Extract the [X, Y] coordinate from the center of the cell holding the provided text.  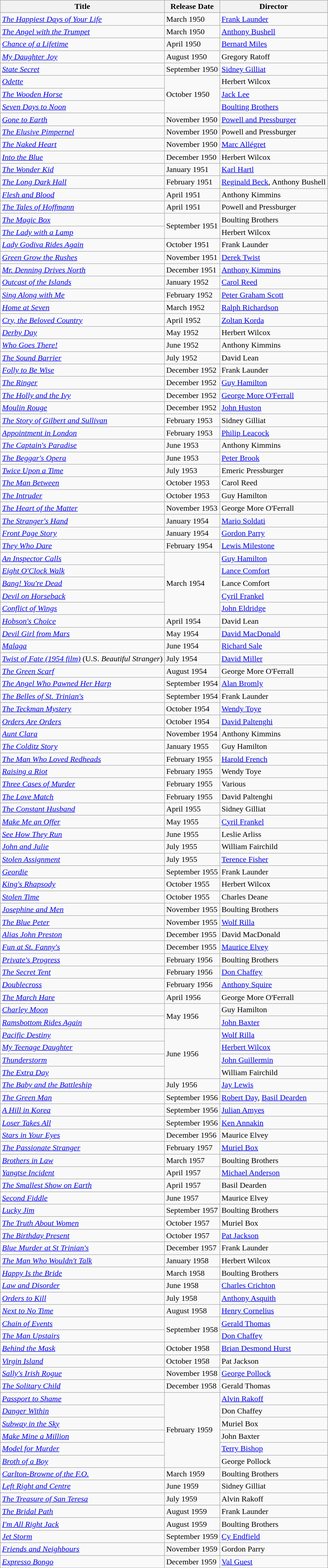
March 1954 [192, 584]
Gregory Ratoff [274, 57]
Flesh and Blood [82, 195]
December 1951 [192, 270]
Director [274, 7]
Peter Brook [274, 458]
Doublecross [82, 985]
January 1955 [192, 746]
The Green Scarf [82, 671]
February 1957 [192, 1148]
Anthony Squire [274, 985]
Private's Progress [82, 960]
Broth of a Boy [82, 1461]
Happy Is the Bride [82, 1273]
Fun at St. Fanny's [82, 947]
Brothers in Law [82, 1160]
Henry Cornelius [274, 1311]
Jay Lewis [274, 1085]
The Constant Husband [82, 809]
Josephine and Men [82, 909]
Next to No Time [82, 1311]
April 1954 [192, 621]
The Green Man [82, 1098]
Orders to Kill [82, 1298]
Folly to Be Wise [82, 370]
The Story of Gilbert and Sullivan [82, 420]
Cy Endfield [274, 1536]
Ramsbottom Rides Again [82, 1022]
Robert Day, Basil Dearden [274, 1098]
The Solitary Child [82, 1386]
July 1959 [192, 1499]
March 1957 [192, 1160]
David Miller [274, 659]
Charles Crichton [274, 1286]
Sally's Irish Rogue [82, 1374]
Anthony Asquith [274, 1298]
Derby Day [82, 332]
Danger Within [82, 1411]
The Beggar's Opera [82, 458]
Brian Desmond Hurst [274, 1348]
The Man Upstairs [82, 1336]
January 1951 [192, 170]
The Lady with a Lamp [82, 232]
Basil Dearden [274, 1185]
The Passionate Stranger [82, 1148]
December 1956 [192, 1135]
Twist of Fate (1954 film) (U.S. Beautiful Stranger) [82, 659]
Model for Murder [82, 1449]
State Secret [82, 69]
September 1951 [192, 226]
July 1956 [192, 1085]
An Inspector Calls [82, 558]
The Sound Barrier [82, 357]
See How They Run [82, 834]
May 1956 [192, 1016]
Sing Along with Me [82, 295]
Green Grow the Rushes [82, 257]
August 1954 [192, 671]
January 1952 [192, 282]
John Eldridge [274, 609]
June 1955 [192, 834]
The Teckman Mystery [82, 709]
Richard Sale [274, 646]
Blue Murder at St Trinian's [82, 1248]
Second Fiddle [82, 1198]
The Angel Who Pawned Her Harp [82, 684]
Home at Seven [82, 307]
June 1956 [192, 1054]
The Long Dark Hall [82, 182]
July 1954 [192, 659]
February 1951 [192, 182]
The Intruder [82, 496]
Raising a Riot [82, 772]
June 1954 [192, 646]
The Angel with the Trumpet [82, 32]
John Huston [274, 408]
Bang! You're Dead [82, 584]
Devil Girl from Mars [82, 634]
Behind the Mask [82, 1348]
Anthony Bushell [274, 32]
Emeric Pressburger [274, 470]
Chain of Events [82, 1323]
Into the Blue [82, 157]
Expresso Bongo [82, 1561]
Marc Allégret [274, 144]
Three Cases of Murder [82, 784]
December 1958 [192, 1386]
Stolen Time [82, 897]
September 1957 [192, 1211]
April 1956 [192, 997]
Harold French [274, 759]
Lady Godiva Rides Again [82, 245]
The March Hare [82, 997]
November 1954 [192, 734]
Terence Fisher [274, 859]
Appointment in London [82, 433]
The Wonder Kid [82, 170]
The Heart of the Matter [82, 508]
Various [274, 784]
Orders Are Orders [82, 721]
Pacific Destiny [82, 1035]
Charles Deane [274, 897]
The Treasure of San Teresa [82, 1499]
Thunderstorm [82, 1060]
Loser Takes All [82, 1123]
Alias John Preston [82, 934]
Hobson's Choice [82, 621]
June 1959 [192, 1486]
July 1953 [192, 470]
King's Rhapsody [82, 884]
September 1955 [192, 872]
The Smallest Show on Earth [82, 1185]
Who Goes There! [82, 345]
Twice Upon a Time [82, 470]
September 1950 [192, 69]
The Naked Heart [82, 144]
Title [82, 7]
The Secret Tent [82, 972]
The Magic Box [82, 220]
Virgin Island [82, 1361]
July 1958 [192, 1298]
John and Julie [82, 847]
The Captain's Paradise [82, 445]
Release Date [192, 7]
The Baby and the Battleship [82, 1085]
Alan Bromly [274, 684]
The Blue Peter [82, 922]
The Birthday Present [82, 1236]
October 1950 [192, 94]
September 1959 [192, 1536]
The Love Match [82, 797]
My Teenage Daughter [82, 1047]
Conflict of Wings [82, 609]
My Daughter Joy [82, 57]
I'm All Right Jack [82, 1524]
Leslie Arliss [274, 834]
Subway in the Sky [82, 1424]
December 1957 [192, 1248]
Philip Leacock [274, 433]
Geordie [82, 872]
Mario Soldati [274, 521]
Lucky Jim [82, 1211]
Malaga [82, 646]
May 1954 [192, 634]
The Colditz Story [82, 746]
November 1951 [192, 257]
The Man Between [82, 483]
August 1958 [192, 1311]
September 1958 [192, 1329]
Aunt Clara [82, 734]
Lewis Milestone [274, 546]
Val Guest [274, 1561]
July 1952 [192, 357]
Reginald Beck, Anthony Bushell [274, 182]
December 1950 [192, 157]
Mr. Denning Drives North [82, 270]
Friends and Neighbours [82, 1549]
The Ringer [82, 383]
Terry Bishop [274, 1449]
Chance of a Lifetime [82, 44]
The Tales of Hoffmann [82, 207]
Peter Graham Scott [274, 295]
Julian Amyes [274, 1110]
Ken Annakin [274, 1123]
Carlton-Browne of the F.O. [82, 1474]
November 1953 [192, 508]
November 1958 [192, 1374]
Bernard Miles [274, 44]
October 1951 [192, 245]
April 1952 [192, 320]
April 1955 [192, 809]
February 1954 [192, 546]
Make Mine a Million [82, 1436]
A Hill in Korea [82, 1110]
The Truth About Women [82, 1223]
The Bridal Path [82, 1511]
Yangtse Incident [82, 1173]
May 1952 [192, 332]
Passport to Shame [82, 1399]
Devil on Horseback [82, 596]
The Holly and the Ivy [82, 395]
The Man Who Loved Redheads [82, 759]
Zoltan Korda [274, 320]
Moulin Rouge [82, 408]
The Extra Day [82, 1072]
Stars in Your Eyes [82, 1135]
Karl Hartl [274, 170]
Left Right and Centre [82, 1486]
April 1950 [192, 44]
John Guillermin [274, 1060]
March 1952 [192, 307]
Jack Lee [274, 94]
Front Page Story [82, 533]
March 1959 [192, 1474]
June 1957 [192, 1198]
Odette [82, 82]
February 1959 [192, 1430]
June 1952 [192, 345]
The Elusive Pimpernel [82, 132]
March 1958 [192, 1273]
Eight O'Clock Walk [82, 571]
The Stranger's Hand [82, 521]
Make Me an Offer [82, 822]
August 1950 [192, 57]
Charley Moon [82, 1010]
February 1952 [192, 295]
November 1959 [192, 1549]
Gone to Earth [82, 119]
The Wooden Horse [82, 94]
The Man Who Wouldn't Talk [82, 1261]
Law and Disorder [82, 1286]
Outcast of the Islands [82, 282]
May 1955 [192, 822]
Michael Anderson [274, 1173]
December 1959 [192, 1561]
January 1958 [192, 1261]
They Who Dare [82, 546]
June 1958 [192, 1286]
The Happiest Days of Your Life [82, 19]
Seven Days to Noon [82, 107]
Derek Twist [274, 257]
Cry, the Beloved Country [82, 320]
The Belles of St. Trinian's [82, 696]
Stolen Assignment [82, 859]
Jet Storm [82, 1536]
Ralph Richardson [274, 307]
